Extract the [x, y] coordinate from the center of the cell holding the provided text.  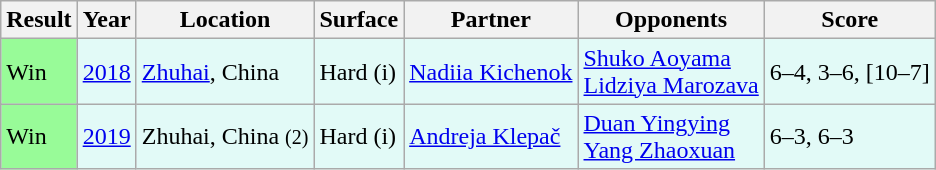
Score [850, 20]
Opponents [671, 20]
Nadiia Kichenok [491, 72]
Surface [359, 20]
Result [39, 20]
Partner [491, 20]
Shuko Aoyama Lidziya Marozava [671, 72]
6–3, 6–3 [850, 136]
2019 [106, 136]
Year [106, 20]
2018 [106, 72]
Zhuhai, China (2) [225, 136]
Duan Yingying Yang Zhaoxuan [671, 136]
6–4, 3–6, [10–7] [850, 72]
Location [225, 20]
Andreja Klepač [491, 136]
Zhuhai, China [225, 72]
